For the text-containing cell, return its midpoint in (X, Y) coordinate format. 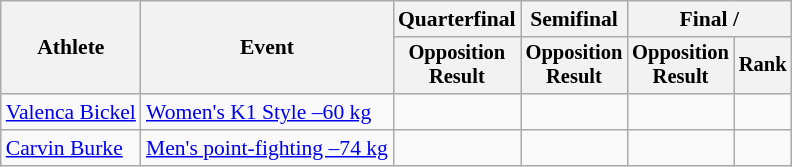
Athlete (71, 48)
Rank (763, 66)
Semifinal (574, 19)
Final / (709, 19)
Women's K1 Style –60 kg (267, 112)
Event (267, 48)
Men's point-fighting –74 kg (267, 148)
Carvin Burke (71, 148)
Quarterfinal (457, 19)
Valenca Bickel (71, 112)
